Pinpoint the cell where the given text exists, returning its [X, Y] midpoint coordinate. 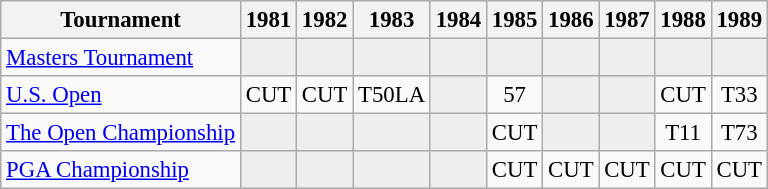
1984 [458, 20]
1987 [627, 20]
1982 [325, 20]
T11 [683, 133]
57 [515, 95]
Tournament [121, 20]
1981 [268, 20]
1988 [683, 20]
PGA Championship [121, 170]
T50LA [392, 95]
1983 [392, 20]
Masters Tournament [121, 58]
The Open Championship [121, 133]
T33 [739, 95]
U.S. Open [121, 95]
1989 [739, 20]
1985 [515, 20]
T73 [739, 133]
1986 [571, 20]
